Output the (X, Y) coordinate of the center of the cell containing the given text.  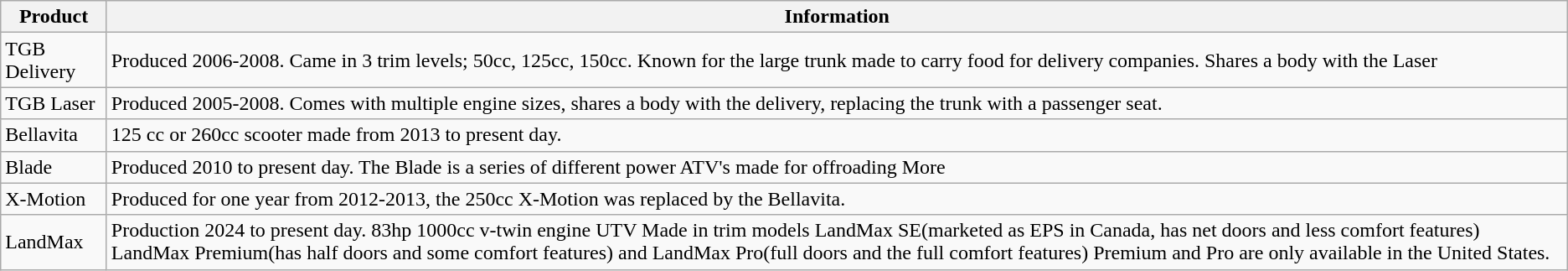
125 cc or 260cc scooter made from 2013 to present day. (837, 135)
Produced for one year from 2012-2013, the 250cc X-Motion was replaced by the Bellavita. (837, 199)
Information (837, 17)
TGB Delivery (54, 60)
Blade (54, 167)
Bellavita (54, 135)
Produced 2005-2008. Comes with multiple engine sizes, shares a body with the delivery, replacing the trunk with a passenger seat. (837, 103)
X-Motion (54, 199)
LandMax (54, 242)
Product (54, 17)
TGB Laser (54, 103)
Produced 2010 to present day. The Blade is a series of different power ATV's made for offroading More (837, 167)
